Find where the given text appears and provide that cell's center as (X, Y) coordinate. 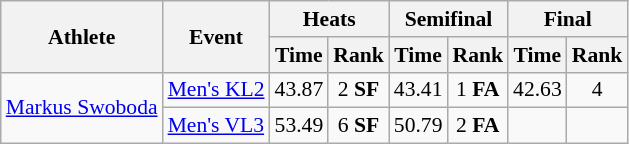
1 FA (478, 90)
50.79 (418, 126)
2 SF (358, 90)
42.63 (538, 90)
43.87 (300, 90)
Men's VL3 (216, 126)
Athlete (82, 36)
Markus Swoboda (82, 108)
Semifinal (448, 19)
Final (568, 19)
43.41 (418, 90)
Event (216, 36)
53.49 (300, 126)
Heats (330, 19)
2 FA (478, 126)
6 SF (358, 126)
Men's KL2 (216, 90)
4 (598, 90)
